Pinpoint the cell where the given text exists, returning its [x, y] midpoint coordinate. 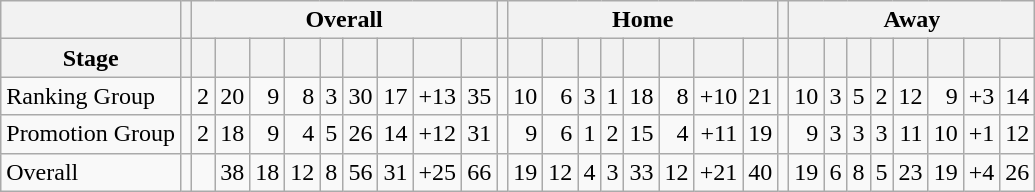
+10 [718, 96]
+25 [438, 172]
Promotion Group [91, 134]
+21 [718, 172]
15 [642, 134]
+12 [438, 134]
56 [360, 172]
+11 [718, 134]
21 [760, 96]
66 [480, 172]
Ranking Group [91, 96]
38 [232, 172]
33 [642, 172]
40 [760, 172]
35 [480, 96]
+1 [982, 134]
+3 [982, 96]
20 [232, 96]
+4 [982, 172]
Stage [91, 58]
Home [643, 20]
+13 [438, 96]
11 [910, 134]
17 [396, 96]
30 [360, 96]
23 [910, 172]
Away [912, 20]
